Return the (X, Y) coordinate for the center point of the cell that contains the specified text.  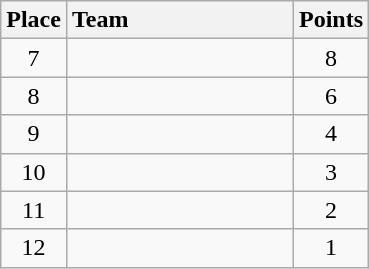
2 (332, 210)
1 (332, 248)
4 (332, 134)
7 (34, 58)
6 (332, 96)
Team (180, 20)
10 (34, 172)
Place (34, 20)
12 (34, 248)
11 (34, 210)
3 (332, 172)
9 (34, 134)
Points (332, 20)
